Search for the cell housing the specified text and yield its [x, y] center coordinate. 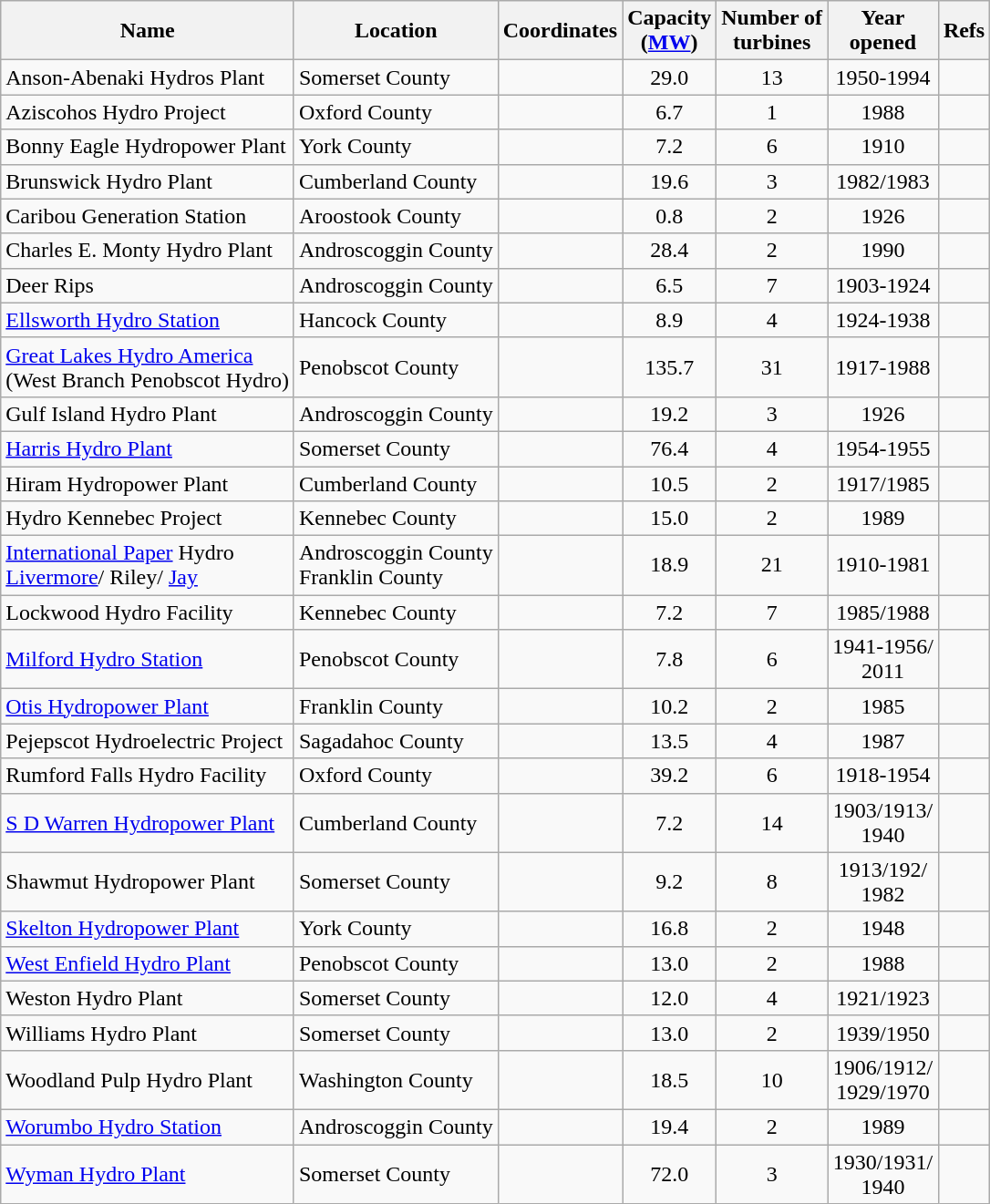
1941-1956/2011 [883, 660]
1930/1931/1940 [883, 1174]
Charles E. Monty Hydro Plant [148, 251]
Refs [964, 31]
1 [772, 112]
16.8 [669, 929]
S D Warren Hydropower Plant [148, 822]
Washington County [396, 1079]
Caribou Generation Station [148, 216]
9.2 [669, 882]
72.0 [669, 1174]
18.9 [669, 565]
Worumbo Hydro Station [148, 1127]
Hydro Kennebec Project [148, 519]
0.8 [669, 216]
1987 [883, 741]
Franklin County [396, 706]
Great Lakes Hydro America(West Branch Penobscot Hydro) [148, 366]
1982/1983 [883, 181]
76.4 [669, 448]
10.2 [669, 706]
Williams Hydro Plant [148, 1033]
28.4 [669, 251]
6.5 [669, 285]
21 [772, 565]
Milford Hydro Station [148, 660]
Anson-Abenaki Hydros Plant [148, 77]
29.0 [669, 77]
Hiram Hydropower Plant [148, 484]
135.7 [669, 366]
Brunswick Hydro Plant [148, 181]
1990 [883, 251]
Wyman Hydro Plant [148, 1174]
1950-1994 [883, 77]
6.7 [669, 112]
1903-1924 [883, 285]
Bonny Eagle Hydropower Plant [148, 147]
19.6 [669, 181]
1910-1981 [883, 565]
Deer Rips [148, 285]
1917/1985 [883, 484]
1985/1988 [883, 612]
10.5 [669, 484]
8 [772, 882]
10 [772, 1079]
13.5 [669, 741]
Number ofturbines [772, 31]
1910 [883, 147]
31 [772, 366]
1939/1950 [883, 1033]
Yearopened [883, 31]
Harris Hydro Plant [148, 448]
Lockwood Hydro Facility [148, 612]
1924-1938 [883, 320]
Weston Hydro Plant [148, 998]
19.2 [669, 414]
1954-1955 [883, 448]
8.9 [669, 320]
12.0 [669, 998]
Location [396, 31]
7.8 [669, 660]
Name [148, 31]
Rumford Falls Hydro Facility [148, 776]
Shawmut Hydropower Plant [148, 882]
15.0 [669, 519]
Otis Hydropower Plant [148, 706]
39.2 [669, 776]
Hancock County [396, 320]
1903/1913/1940 [883, 822]
1985 [883, 706]
1948 [883, 929]
Woodland Pulp Hydro Plant [148, 1079]
1917-1988 [883, 366]
Gulf Island Hydro Plant [148, 414]
13 [772, 77]
18.5 [669, 1079]
Sagadahoc County [396, 741]
1918-1954 [883, 776]
Pejepscot Hydroelectric Project [148, 741]
Aroostook County [396, 216]
Androscoggin CountyFranklin County [396, 565]
19.4 [669, 1127]
1906/1912/1929/1970 [883, 1079]
Capacity(MW) [669, 31]
1921/1923 [883, 998]
Coordinates [560, 31]
Aziscohos Hydro Project [148, 112]
West Enfield Hydro Plant [148, 963]
Skelton Hydropower Plant [148, 929]
14 [772, 822]
Ellsworth Hydro Station [148, 320]
1913/192/1982 [883, 882]
International Paper HydroLivermore/ Riley/ Jay [148, 565]
